Locate the cell with the specified text and output its (X, Y) center coordinate. 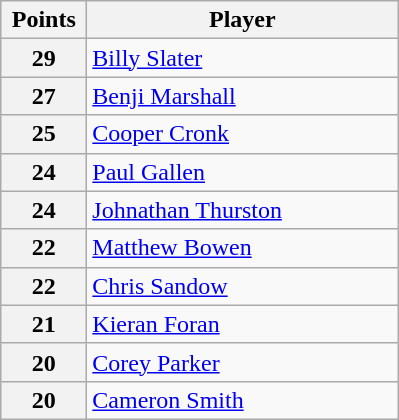
Cameron Smith (242, 400)
Player (242, 20)
Corey Parker (242, 362)
Billy Slater (242, 58)
Paul Gallen (242, 172)
29 (44, 58)
21 (44, 324)
Cooper Cronk (242, 134)
Johnathan Thurston (242, 210)
Kieran Foran (242, 324)
Chris Sandow (242, 286)
25 (44, 134)
Matthew Bowen (242, 248)
Benji Marshall (242, 96)
Points (44, 20)
27 (44, 96)
